Capture the cell that displays the provided text and extract its (x, y) central coordinate. 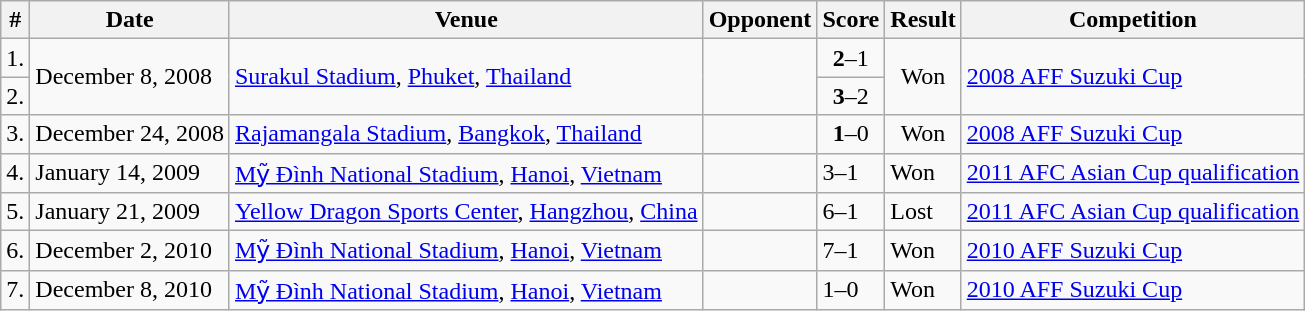
Surakul Stadium, Phuket, Thailand (466, 77)
1. (16, 58)
7–1 (851, 251)
January 21, 2009 (130, 212)
Lost (923, 212)
December 8, 2010 (130, 290)
Date (130, 20)
Competition (1133, 20)
Opponent (760, 20)
December 2, 2010 (130, 251)
6. (16, 251)
2. (16, 96)
January 14, 2009 (130, 173)
December 24, 2008 (130, 134)
3–1 (851, 173)
2–1 (851, 58)
3. (16, 134)
December 8, 2008 (130, 77)
# (16, 20)
Score (851, 20)
Yellow Dragon Sports Center, Hangzhou, China (466, 212)
Venue (466, 20)
7. (16, 290)
4. (16, 173)
6–1 (851, 212)
Rajamangala Stadium, Bangkok, Thailand (466, 134)
3–2 (851, 96)
Result (923, 20)
5. (16, 212)
